Extract the [x, y] coordinate from the center of the cell holding the provided text.  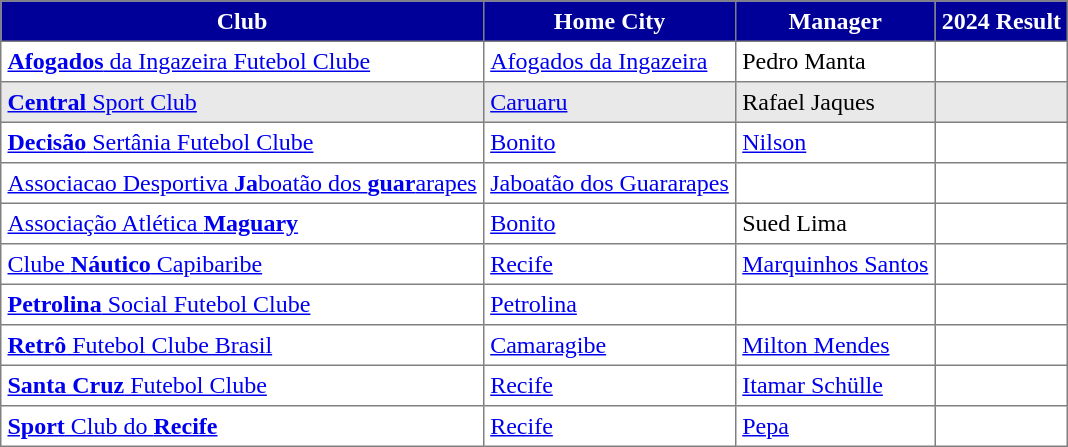
Decisão Sertânia Futebol Clube [242, 142]
Afogados da Ingazeira [609, 61]
Petrolina Social Futebol Clube [242, 304]
Sued Lima [836, 223]
Central Sport Club [242, 102]
Associação Atlética Maguary [242, 223]
Milton Mendes [836, 345]
Club [242, 21]
Camaragibe [609, 345]
Retrô Futebol Clube Brasil [242, 345]
Pepa [836, 426]
Nilson [836, 142]
Home City [609, 21]
Itamar Schülle [836, 385]
2024 Result [1002, 21]
Santa Cruz Futebol Clube [242, 385]
Manager [836, 21]
Pedro Manta [836, 61]
Marquinhos Santos [836, 264]
Jaboatão dos Guararapes [609, 183]
Associacao Desportiva Jaboatão dos guararapes [242, 183]
Sport Club do Recife [242, 426]
Rafael Jaques [836, 102]
Petrolina [609, 304]
Caruaru [609, 102]
Afogados da Ingazeira Futebol Clube [242, 61]
Clube Náutico Capibaribe [242, 264]
